Output the [X, Y] coordinate of the center of the cell containing the given text.  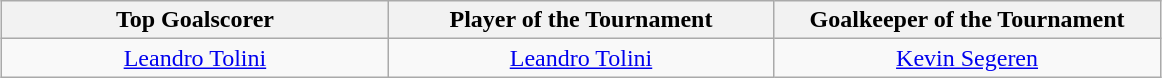
Player of the Tournament [581, 20]
Goalkeeper of the Tournament [967, 20]
Top Goalscorer [195, 20]
Kevin Segeren [967, 58]
